Pinpoint the cell where the given text exists, returning its (X, Y) midpoint coordinate. 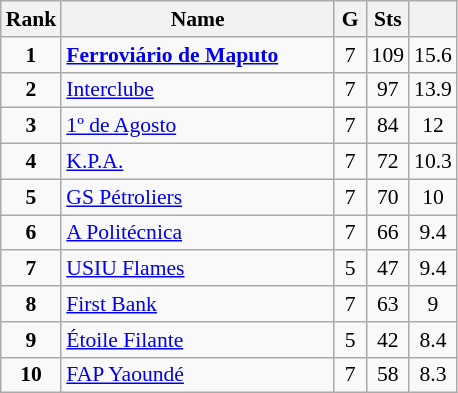
58 (388, 375)
8.4 (433, 340)
8.3 (433, 375)
72 (388, 162)
Ferroviário de Maputo (198, 55)
K.P.A. (198, 162)
84 (388, 126)
63 (388, 304)
Interclube (198, 90)
6 (32, 233)
First Bank (198, 304)
66 (388, 233)
10.3 (433, 162)
G (350, 19)
Rank (32, 19)
3 (32, 126)
Name (198, 19)
109 (388, 55)
4 (32, 162)
1 (32, 55)
15.6 (433, 55)
USIU Flames (198, 269)
12 (433, 126)
Sts (388, 19)
70 (388, 197)
1º de Agosto (198, 126)
13.9 (433, 90)
47 (388, 269)
2 (32, 90)
42 (388, 340)
A Politécnica (198, 233)
FAP Yaoundé (198, 375)
97 (388, 90)
8 (32, 304)
GS Pétroliers (198, 197)
Étoile Filante (198, 340)
